Search for the cell housing the specified text and yield its (X, Y) center coordinate. 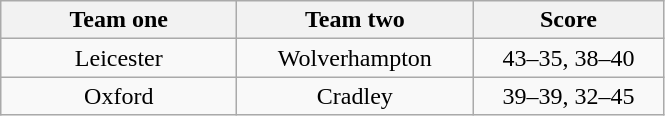
Oxford (119, 96)
Leicester (119, 58)
Score (568, 20)
43–35, 38–40 (568, 58)
Cradley (355, 96)
Team two (355, 20)
Wolverhampton (355, 58)
39–39, 32–45 (568, 96)
Team one (119, 20)
